Pinpoint the cell where the given text exists, returning its [x, y] midpoint coordinate. 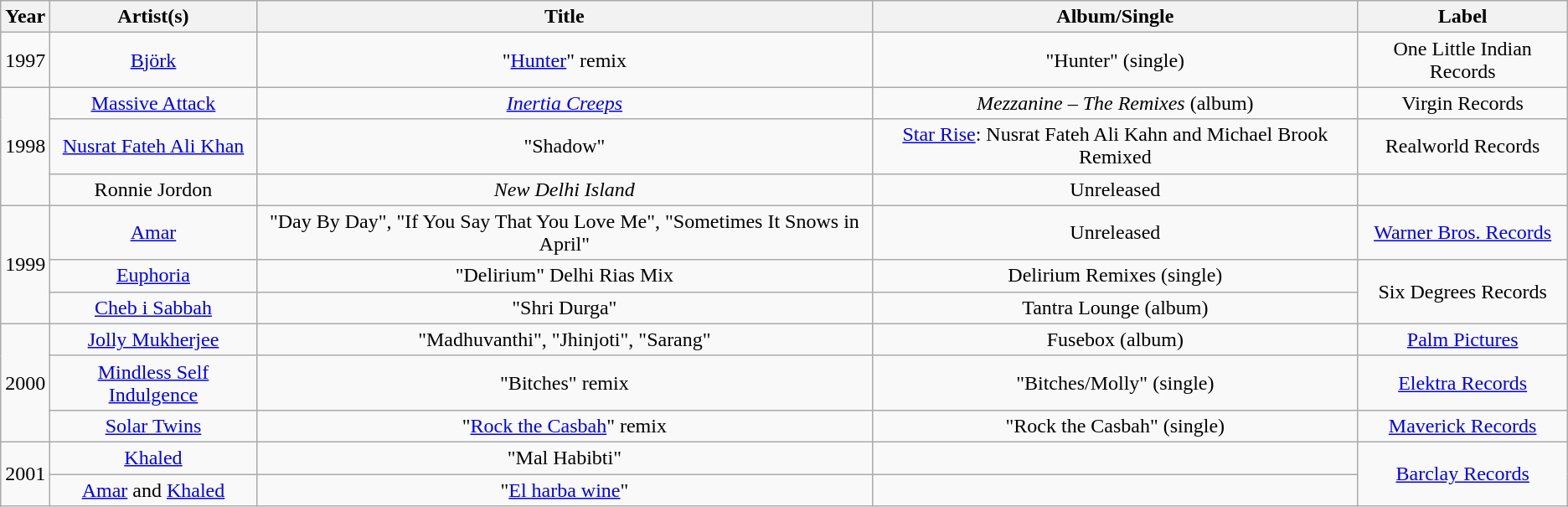
Solar Twins [153, 426]
Fusebox (album) [1116, 339]
Björk [153, 60]
Palm Pictures [1462, 339]
Tantra Lounge (album) [1116, 308]
Amar [153, 233]
Six Degrees Records [1462, 292]
Massive Attack [153, 103]
Realworld Records [1462, 146]
Jolly Mukherjee [153, 339]
Delirium Remixes (single) [1116, 276]
Album/Single [1116, 17]
2001 [25, 473]
"Rock the Casbah" (single) [1116, 426]
Euphoria [153, 276]
"Hunter" remix [565, 60]
"Day By Day", "If You Say That You Love Me", "Sometimes It Snows in April" [565, 233]
Khaled [153, 458]
1999 [25, 265]
"Delirium" Delhi Rias Mix [565, 276]
Warner Bros. Records [1462, 233]
"Hunter" (single) [1116, 60]
One Little Indian Records [1462, 60]
Title [565, 17]
Elektra Records [1462, 382]
1998 [25, 146]
New Delhi Island [565, 189]
"Rock the Casbah" remix [565, 426]
Ronnie Jordon [153, 189]
Amar and Khaled [153, 490]
"Bitches/Molly" (single) [1116, 382]
2000 [25, 382]
"Madhuvanthi", "Jhinjoti", "Sarang" [565, 339]
Cheb i Sabbah [153, 308]
Inertia Creeps [565, 103]
Nusrat Fateh Ali Khan [153, 146]
Year [25, 17]
Barclay Records [1462, 473]
"Shadow" [565, 146]
"Mal Habibti" [565, 458]
Artist(s) [153, 17]
Virgin Records [1462, 103]
"El harba wine" [565, 490]
Maverick Records [1462, 426]
Mezzanine – The Remixes (album) [1116, 103]
"Bitches" remix [565, 382]
"Shri Durga" [565, 308]
1997 [25, 60]
Star Rise: Nusrat Fateh Ali Kahn and Michael Brook Remixed [1116, 146]
Mindless Self Indulgence [153, 382]
Label [1462, 17]
